Find where the given text appears and provide that cell's center as [X, Y] coordinate. 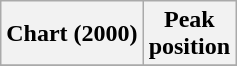
Chart (2000) [72, 34]
Peakposition [189, 34]
